For the text-containing cell, return its midpoint in (x, y) coordinate format. 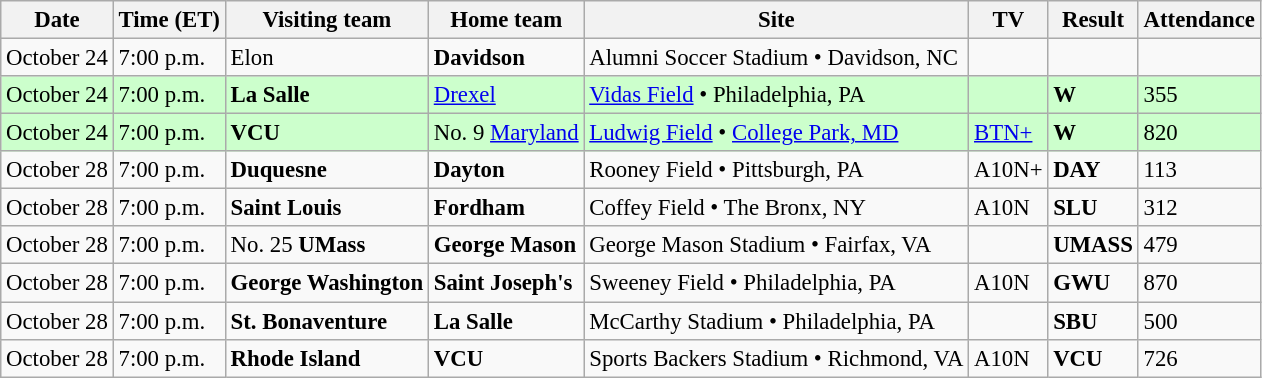
Visiting team (326, 20)
UMASS (1093, 245)
Davidson (506, 58)
Sweeney Field • Philadelphia, PA (776, 283)
Drexel (506, 95)
BTN+ (1008, 133)
Coffey Field • The Bronx, NY (776, 208)
479 (1199, 245)
Site (776, 20)
Alumni Soccer Stadium • Davidson, NC (776, 58)
Rooney Field • Pittsburgh, PA (776, 170)
Date (57, 20)
312 (1199, 208)
TV (1008, 20)
Rhode Island (326, 358)
Saint Joseph's (506, 283)
McCarthy Stadium • Philadelphia, PA (776, 321)
113 (1199, 170)
500 (1199, 321)
Saint Louis (326, 208)
DAY (1093, 170)
870 (1199, 283)
GWU (1093, 283)
SBU (1093, 321)
SLU (1093, 208)
Ludwig Field • College Park, MD (776, 133)
820 (1199, 133)
Duquesne (326, 170)
St. Bonaventure (326, 321)
George Washington (326, 283)
Result (1093, 20)
Time (ET) (169, 20)
Dayton (506, 170)
Home team (506, 20)
Sports Backers Stadium • Richmond, VA (776, 358)
No. 9 Maryland (506, 133)
726 (1199, 358)
Elon (326, 58)
George Mason (506, 245)
Fordham (506, 208)
George Mason Stadium • Fairfax, VA (776, 245)
355 (1199, 95)
No. 25 UMass (326, 245)
A10N+ (1008, 170)
Attendance (1199, 20)
Vidas Field • Philadelphia, PA (776, 95)
